Return the (X, Y) coordinate for the center point of the cell that contains the specified text.  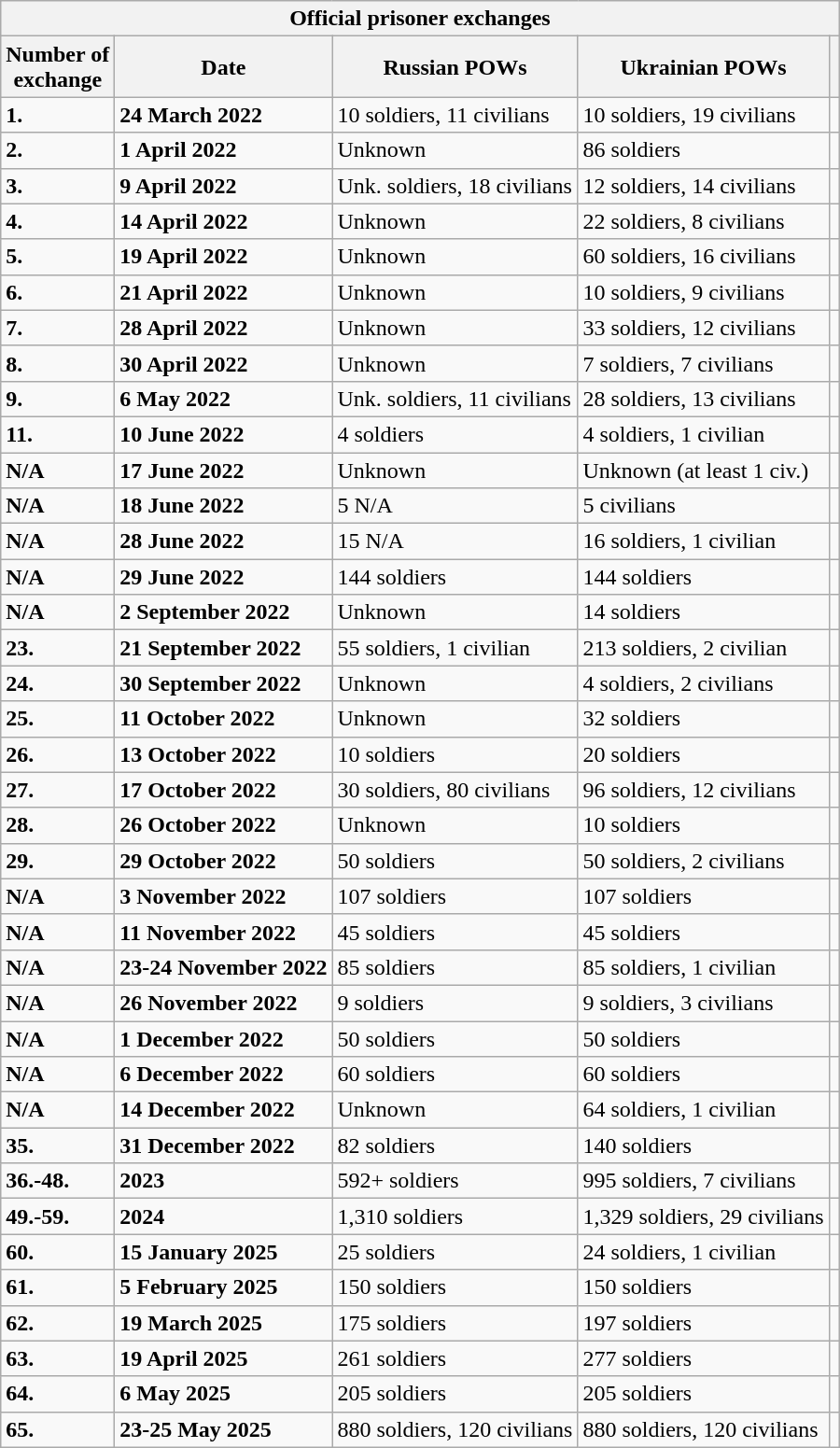
30 soldiers, 80 civilians (455, 790)
17 October 2022 (224, 790)
26. (58, 754)
10 soldiers, 19 civilians (704, 115)
140 soldiers (704, 1146)
5 civilians (704, 506)
31 December 2022 (224, 1146)
5. (58, 257)
1,329 soldiers, 29 civilians (704, 1216)
Unk. soldiers, 11 civilians (455, 399)
6. (58, 292)
14 December 2022 (224, 1110)
18 June 2022 (224, 506)
175 soldiers (455, 1323)
50 soldiers, 2 civilians (704, 861)
26 November 2022 (224, 1003)
3 November 2022 (224, 896)
4 soldiers, 1 civilian (704, 434)
13 October 2022 (224, 754)
277 soldiers (704, 1358)
82 soldiers (455, 1146)
5 February 2025 (224, 1287)
33 soldiers, 12 civilians (704, 328)
96 soldiers, 12 civilians (704, 790)
7 soldiers, 7 civilians (704, 363)
Number ofexchange (58, 67)
64 soldiers, 1 civilian (704, 1110)
1 April 2022 (224, 150)
Unk. soldiers, 18 civilians (455, 186)
28. (58, 825)
55 soldiers, 1 civilian (455, 648)
592+ soldiers (455, 1181)
6 December 2022 (224, 1075)
24 March 2022 (224, 115)
Russian POWs (455, 67)
20 soldiers (704, 754)
3. (58, 186)
60 soldiers, 16 civilians (704, 257)
30 April 2022 (224, 363)
26 October 2022 (224, 825)
19 March 2025 (224, 1323)
1 December 2022 (224, 1039)
30 September 2022 (224, 683)
24 soldiers, 1 civilian (704, 1252)
2024 (224, 1216)
9 April 2022 (224, 186)
213 soldiers, 2 civilian (704, 648)
Official prisoner exchanges (420, 19)
23-24 November 2022 (224, 967)
7. (58, 328)
16 soldiers, 1 civilian (704, 541)
9 soldiers (455, 1003)
19 April 2022 (224, 257)
Ukrainian POWs (704, 67)
15 January 2025 (224, 1252)
10 soldiers, 11 civilians (455, 115)
85 soldiers (455, 967)
24. (58, 683)
14 April 2022 (224, 221)
1,310 soldiers (455, 1216)
65. (58, 1429)
5 N/A (455, 506)
10 soldiers, 9 civilians (704, 292)
17 June 2022 (224, 470)
197 soldiers (704, 1323)
10 June 2022 (224, 434)
8. (58, 363)
12 soldiers, 14 civilians (704, 186)
11 October 2022 (224, 719)
32 soldiers (704, 719)
62. (58, 1323)
Unknown (at least 1 civ.) (704, 470)
4. (58, 221)
22 soldiers, 8 civilians (704, 221)
25. (58, 719)
9. (58, 399)
23. (58, 648)
14 soldiers (704, 612)
1. (58, 115)
995 soldiers, 7 civilians (704, 1181)
4 soldiers, 2 civilians (704, 683)
23-25 May 2025 (224, 1429)
261 soldiers (455, 1358)
85 soldiers, 1 civilian (704, 967)
29 June 2022 (224, 577)
4 soldiers (455, 434)
29 October 2022 (224, 861)
28 April 2022 (224, 328)
28 June 2022 (224, 541)
11. (58, 434)
64. (58, 1394)
21 September 2022 (224, 648)
63. (58, 1358)
86 soldiers (704, 150)
49.-59. (58, 1216)
61. (58, 1287)
27. (58, 790)
15 N/A (455, 541)
35. (58, 1146)
36.-48. (58, 1181)
21 April 2022 (224, 292)
2023 (224, 1181)
9 soldiers, 3 civilians (704, 1003)
2 September 2022 (224, 612)
60. (58, 1252)
25 soldiers (455, 1252)
6 May 2022 (224, 399)
28 soldiers, 13 civilians (704, 399)
Date (224, 67)
11 November 2022 (224, 932)
29. (58, 861)
6 May 2025 (224, 1394)
2. (58, 150)
19 April 2025 (224, 1358)
